For the text-containing cell, return its midpoint in (X, Y) coordinate format. 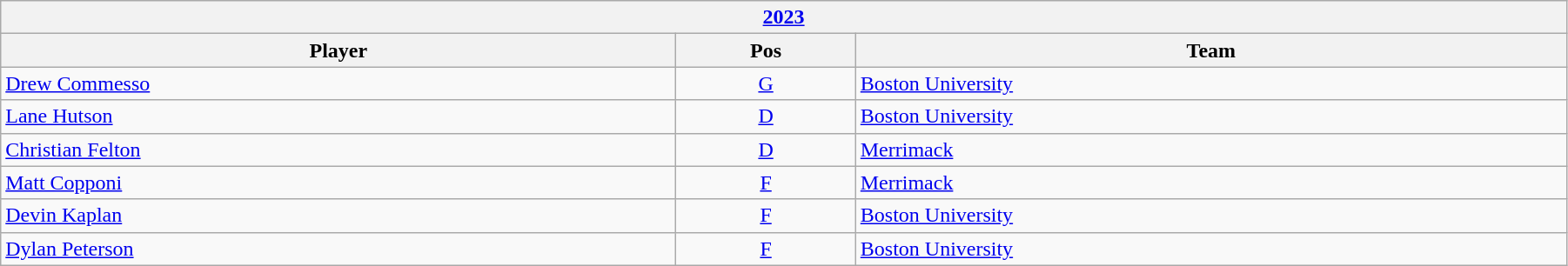
Dylan Peterson (338, 249)
Lane Hutson (338, 116)
Drew Commesso (338, 83)
2023 (784, 17)
Devin Kaplan (338, 216)
G (766, 83)
Team (1211, 50)
Christian Felton (338, 150)
Player (338, 50)
Pos (766, 50)
Matt Copponi (338, 183)
